Identify which cell holds the provided text, then report its (x, y) central coordinate. 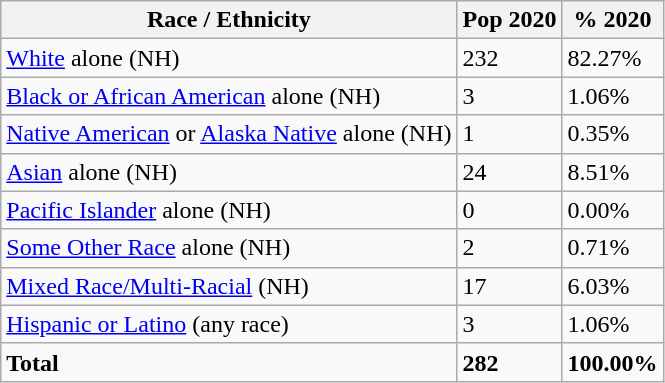
Black or African American alone (NH) (229, 96)
0.35% (612, 134)
% 2020 (612, 20)
0 (510, 210)
Pacific Islander alone (NH) (229, 210)
Race / Ethnicity (229, 20)
Pop 2020 (510, 20)
24 (510, 172)
Mixed Race/Multi-Racial (NH) (229, 286)
White alone (NH) (229, 58)
1 (510, 134)
100.00% (612, 362)
0.71% (612, 248)
Some Other Race alone (NH) (229, 248)
Asian alone (NH) (229, 172)
282 (510, 362)
6.03% (612, 286)
232 (510, 58)
Native American or Alaska Native alone (NH) (229, 134)
Hispanic or Latino (any race) (229, 324)
8.51% (612, 172)
2 (510, 248)
82.27% (612, 58)
Total (229, 362)
17 (510, 286)
0.00% (612, 210)
